Extract the [X, Y] coordinate from the center of the cell holding the provided text.  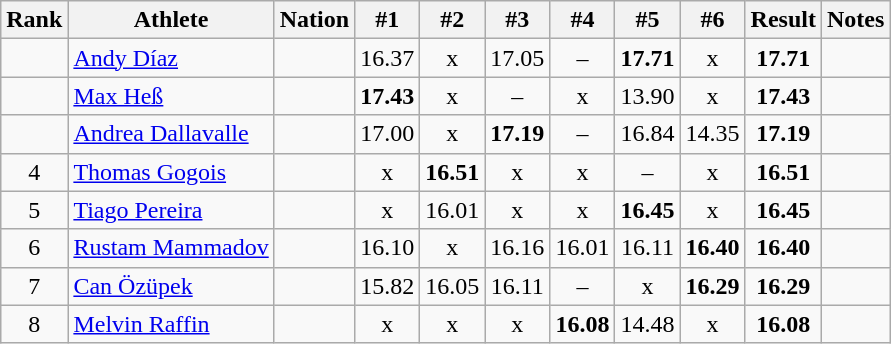
5 [34, 210]
16.37 [388, 58]
Thomas Gogois [171, 172]
#4 [582, 20]
4 [34, 172]
Rustam Mammadov [171, 248]
17.00 [388, 134]
Tiago Pereira [171, 210]
#2 [452, 20]
Andrea Dallavalle [171, 134]
#3 [518, 20]
16.16 [518, 248]
15.82 [388, 286]
14.48 [648, 324]
#6 [712, 20]
Max Heß [171, 96]
17.05 [518, 58]
#5 [648, 20]
Can Özüpek [171, 286]
8 [34, 324]
Result [783, 20]
16.05 [452, 286]
Notes [855, 20]
13.90 [648, 96]
16.10 [388, 248]
Rank [34, 20]
7 [34, 286]
Nation [314, 20]
14.35 [712, 134]
Melvin Raffin [171, 324]
Athlete [171, 20]
16.84 [648, 134]
Andy Díaz [171, 58]
6 [34, 248]
#1 [388, 20]
